For the text-containing cell, return its midpoint in (X, Y) coordinate format. 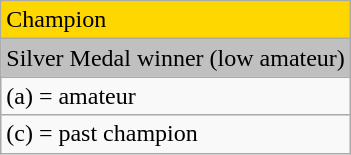
(c) = past champion (176, 134)
Champion (176, 20)
(a) = amateur (176, 96)
Silver Medal winner (low amateur) (176, 58)
